Return (X, Y) of the center of cell containing provided text 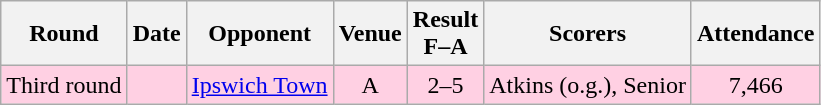
7,466 (755, 85)
Atkins (o.g.), Senior (588, 85)
ResultF–A (445, 34)
Attendance (755, 34)
Ipswich Town (260, 85)
Opponent (260, 34)
Round (64, 34)
Venue (370, 34)
Date (156, 34)
Third round (64, 85)
Scorers (588, 34)
A (370, 85)
2–5 (445, 85)
